Output the (x, y) coordinate of the center of the cell containing the given text.  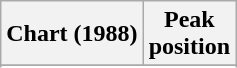
Peakposition (189, 34)
Chart (1988) (72, 34)
